Return [x, y] of the center of cell containing provided text 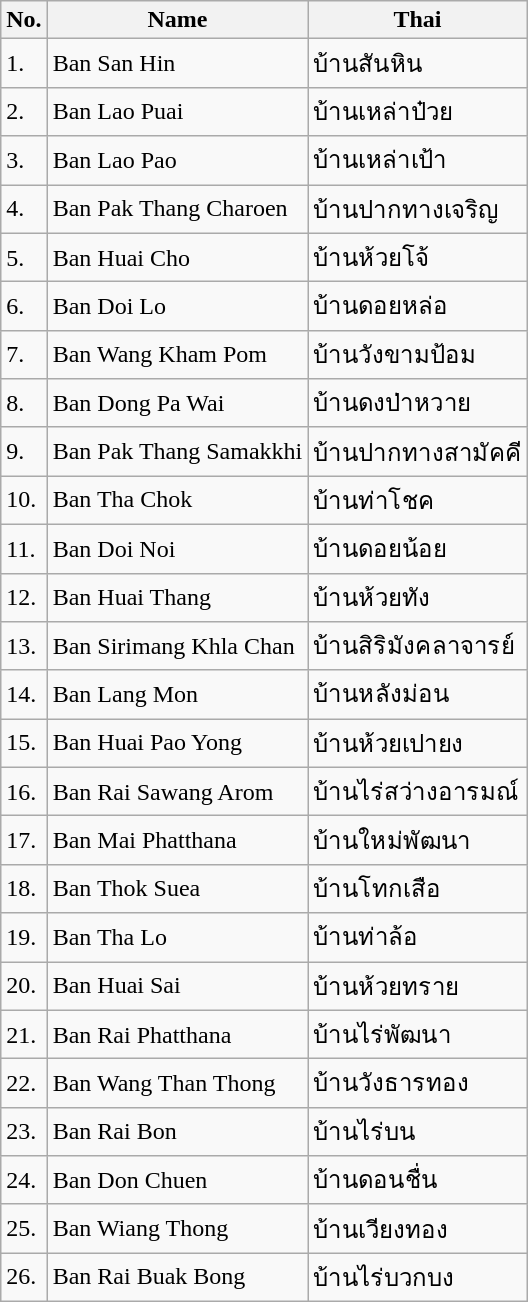
Name [178, 20]
บ้านเหล่าเป้า [418, 160]
บ้านไร่สว่างอารมณ์ [418, 792]
26. [24, 1278]
8. [24, 404]
19. [24, 938]
บ้านห้วยโจ้ [418, 258]
บ้านท่าล้อ [418, 938]
บ้านโทกเสือ [418, 888]
Ban Pak Thang Charoen [178, 208]
12. [24, 598]
Ban Wiang Thong [178, 1228]
บ้านเหล่าป๋วย [418, 112]
Ban Thok Suea [178, 888]
10. [24, 500]
Ban Huai Pao Yong [178, 744]
บ้านสันหิน [418, 64]
บ้านไร่บน [418, 1132]
Ban Mai Phatthana [178, 840]
20. [24, 986]
บ้านสิริมังคลาจารย์ [418, 646]
Ban Rai Bon [178, 1132]
6. [24, 306]
บ้านดงป่าหวาย [418, 404]
Ban Doi Lo [178, 306]
Ban Huai Cho [178, 258]
Ban Rai Sawang Arom [178, 792]
Ban Huai Sai [178, 986]
7. [24, 354]
บ้านใหม่พัฒนา [418, 840]
25. [24, 1228]
23. [24, 1132]
9. [24, 452]
3. [24, 160]
15. [24, 744]
18. [24, 888]
บ้านหลังม่อน [418, 694]
Ban Lao Pao [178, 160]
11. [24, 548]
Ban Rai Buak Bong [178, 1278]
5. [24, 258]
Ban Lao Puai [178, 112]
13. [24, 646]
บ้านไร่บวกบง [418, 1278]
บ้านวังขามป้อม [418, 354]
22. [24, 1084]
Ban Wang Kham Pom [178, 354]
17. [24, 840]
2. [24, 112]
บ้านดอยหล่อ [418, 306]
Ban Lang Mon [178, 694]
บ้านท่าโชค [418, 500]
Ban Sirimang Khla Chan [178, 646]
บ้านปากทางเจริญ [418, 208]
Ban Wang Than Thong [178, 1084]
24. [24, 1180]
บ้านวังธารทอง [418, 1084]
4. [24, 208]
Ban Doi Noi [178, 548]
Ban Huai Thang [178, 598]
No. [24, 20]
บ้านห้วยทัง [418, 598]
Ban Tha Lo [178, 938]
บ้านห้วยเปายง [418, 744]
21. [24, 1034]
Ban Rai Phatthana [178, 1034]
Ban Tha Chok [178, 500]
16. [24, 792]
บ้านปากทางสามัคคี [418, 452]
Ban San Hin [178, 64]
บ้านดอนชื่น [418, 1180]
Ban Pak Thang Samakkhi [178, 452]
Thai [418, 20]
บ้านเวียงทอง [418, 1228]
บ้านดอยน้อย [418, 548]
Ban Dong Pa Wai [178, 404]
1. [24, 64]
14. [24, 694]
บ้านไร่พัฒนา [418, 1034]
บ้านห้วยทราย [418, 986]
Ban Don Chuen [178, 1180]
